From the cell containing the given text, extract its center point as (X, Y) coordinate. 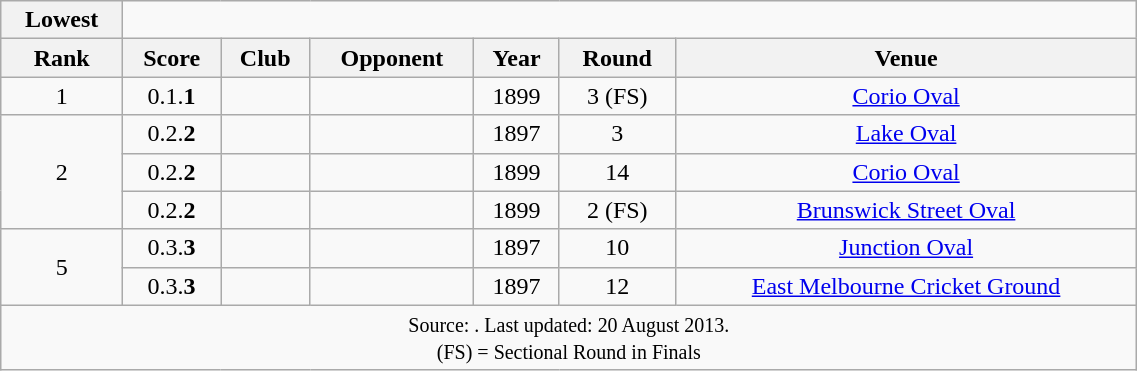
3 (617, 134)
Venue (906, 58)
12 (617, 286)
Rank (62, 58)
East Melbourne Cricket Ground (906, 286)
0.1.1 (172, 96)
Junction Oval (906, 248)
Lowest (62, 20)
14 (617, 172)
Opponent (392, 58)
Round (617, 58)
2 (62, 172)
5 (62, 267)
Score (172, 58)
Lake Oval (906, 134)
1 (62, 96)
10 (617, 248)
Year (516, 58)
Brunswick Street Oval (906, 210)
Source: . Last updated: 20 August 2013.(FS) = Sectional Round in Finals (569, 338)
2 (FS) (617, 210)
3 (FS) (617, 96)
Club (266, 58)
